Return (X, Y) of the center of cell containing provided text 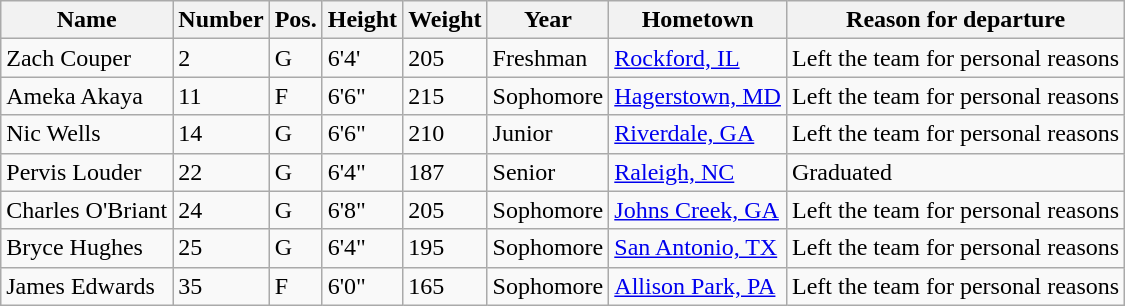
Reason for departure (955, 20)
22 (221, 172)
6'8" (362, 210)
James Edwards (87, 286)
Height (362, 20)
Graduated (955, 172)
Senior (548, 172)
24 (221, 210)
Number (221, 20)
Year (548, 20)
215 (445, 96)
187 (445, 172)
6'0" (362, 286)
Ameka Akaya (87, 96)
Rockford, IL (698, 58)
Name (87, 20)
San Antonio, TX (698, 248)
6'4' (362, 58)
Weight (445, 20)
Johns Creek, GA (698, 210)
Freshman (548, 58)
210 (445, 134)
Zach Couper (87, 58)
Bryce Hughes (87, 248)
Pervis Louder (87, 172)
2 (221, 58)
Allison Park, PA (698, 286)
14 (221, 134)
Hometown (698, 20)
Raleigh, NC (698, 172)
11 (221, 96)
35 (221, 286)
165 (445, 286)
Hagerstown, MD (698, 96)
Junior (548, 134)
Riverdale, GA (698, 134)
Charles O'Briant (87, 210)
Nic Wells (87, 134)
25 (221, 248)
Pos. (296, 20)
195 (445, 248)
